Detect which cell encompasses the target text, then output its (x, y) center coordinate. 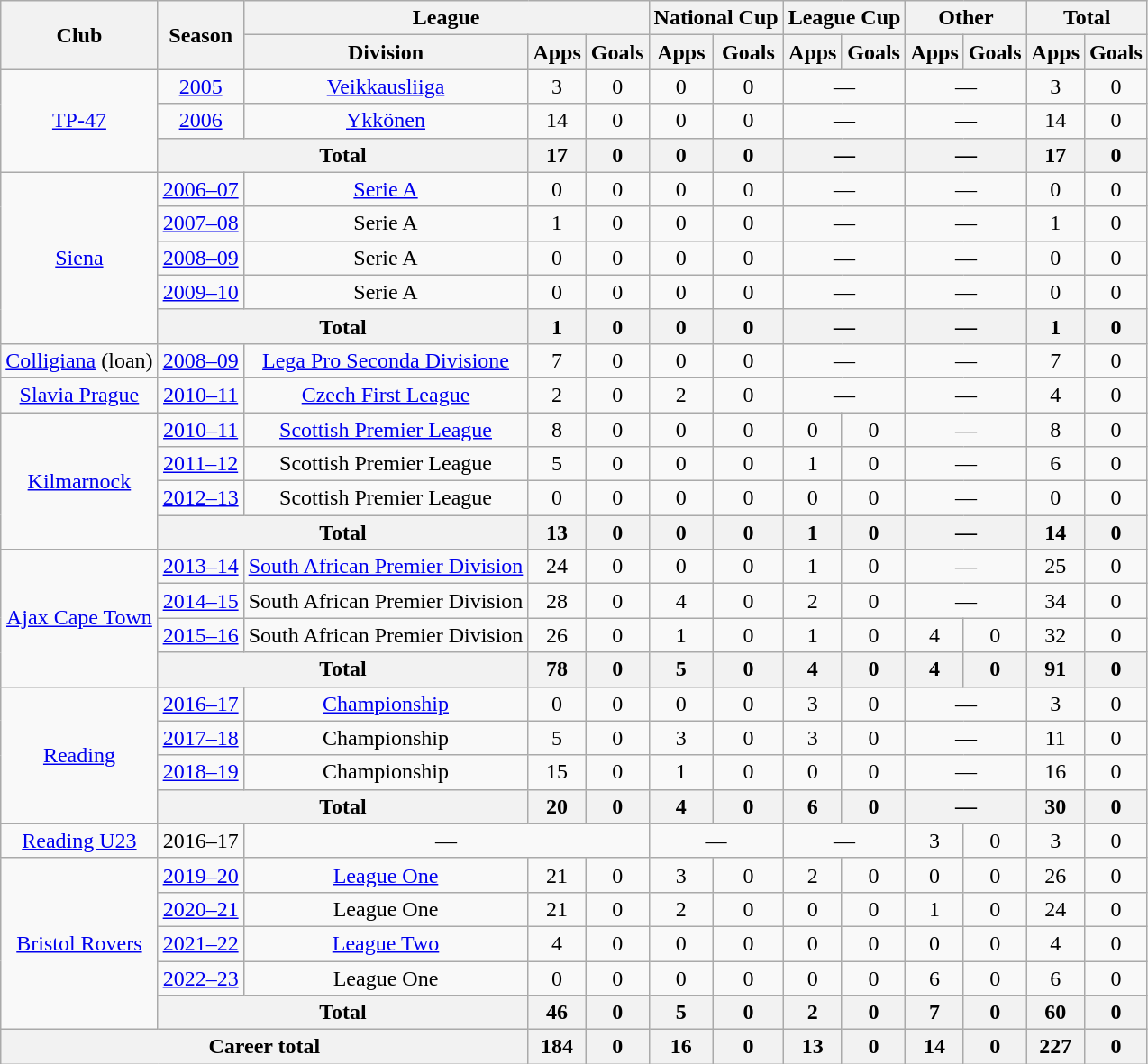
Season (200, 35)
34 (1055, 601)
Bristol Rovers (79, 943)
11 (1055, 738)
Division (386, 52)
Colligiana (loan) (79, 360)
15 (557, 772)
Reading U23 (79, 841)
2019–20 (200, 875)
Slavia Prague (79, 395)
2012–13 (200, 498)
League Two (386, 943)
Career total (265, 1047)
2011–12 (200, 464)
Veikkausliiga (386, 86)
Kilmarnock (79, 481)
227 (1055, 1047)
2014–15 (200, 601)
2006 (200, 121)
Club (79, 35)
2013–14 (200, 567)
Reading (79, 755)
32 (1055, 635)
2006–07 (200, 189)
25 (1055, 567)
28 (557, 601)
National Cup (715, 18)
2015–16 (200, 635)
2021–22 (200, 943)
2018–19 (200, 772)
2009–10 (200, 292)
Ajax Cape Town (79, 618)
2022–23 (200, 978)
184 (557, 1047)
Ykkönen (386, 121)
League (446, 18)
Czech First League (386, 395)
TP-47 (79, 121)
League Cup (844, 18)
2007–08 (200, 223)
Lega Pro Seconda Divisione (386, 360)
78 (557, 669)
20 (557, 806)
2017–18 (200, 738)
2005 (200, 86)
60 (1055, 1013)
Other (966, 18)
Siena (79, 258)
91 (1055, 669)
2020–21 (200, 909)
46 (557, 1013)
30 (1055, 806)
